Scan for the cell matching the given text and deliver its [x, y] coordinate at center. 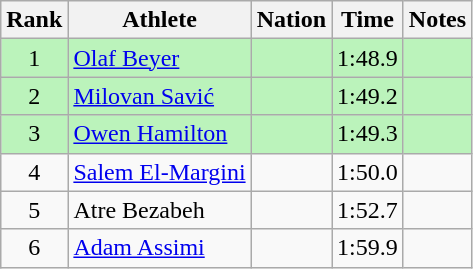
Adam Assimi [160, 248]
5 [34, 210]
Olaf Beyer [160, 58]
Athlete [160, 20]
Atre Bezabeh [160, 210]
6 [34, 248]
4 [34, 172]
2 [34, 96]
1:52.7 [368, 210]
Rank [34, 20]
Nation [291, 20]
Notes [437, 20]
Salem El-Margini [160, 172]
1:49.3 [368, 134]
Time [368, 20]
1:59.9 [368, 248]
Owen Hamilton [160, 134]
1:50.0 [368, 172]
Milovan Savić [160, 96]
1 [34, 58]
1:48.9 [368, 58]
3 [34, 134]
1:49.2 [368, 96]
